Extract the (x, y) coordinate from the center of the cell holding the provided text.  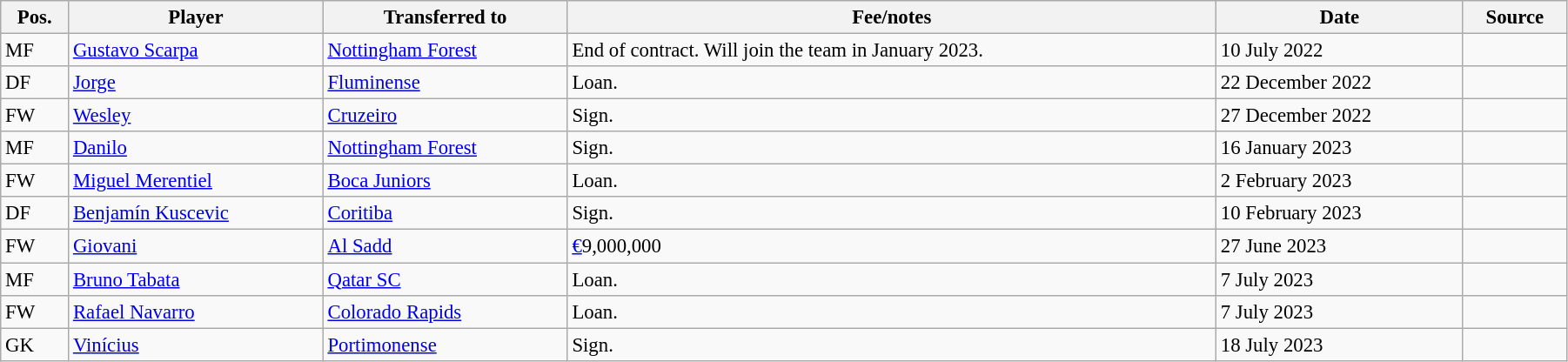
Giovani (197, 246)
Fee/notes (891, 17)
27 June 2023 (1339, 246)
Danilo (197, 148)
Cruzeiro (446, 116)
Bruno Tabata (197, 279)
Pos. (35, 17)
Wesley (197, 116)
€9,000,000 (891, 246)
Vinícius (197, 345)
2 February 2023 (1339, 181)
Transferred to (446, 17)
16 January 2023 (1339, 148)
Miguel Merentiel (197, 181)
End of contract. Will join the team in January 2023. (891, 50)
Player (197, 17)
Fluminense (446, 83)
Coritiba (446, 213)
18 July 2023 (1339, 345)
GK (35, 345)
Date (1339, 17)
22 December 2022 (1339, 83)
Jorge (197, 83)
27 December 2022 (1339, 116)
Benjamín Kuscevic (197, 213)
10 February 2023 (1339, 213)
Colorado Rapids (446, 312)
Source (1514, 17)
Boca Juniors (446, 181)
Gustavo Scarpa (197, 50)
Portimonense (446, 345)
10 July 2022 (1339, 50)
Qatar SC (446, 279)
Rafael Navarro (197, 312)
Al Sadd (446, 246)
